Return [x, y] of the center of cell containing provided text 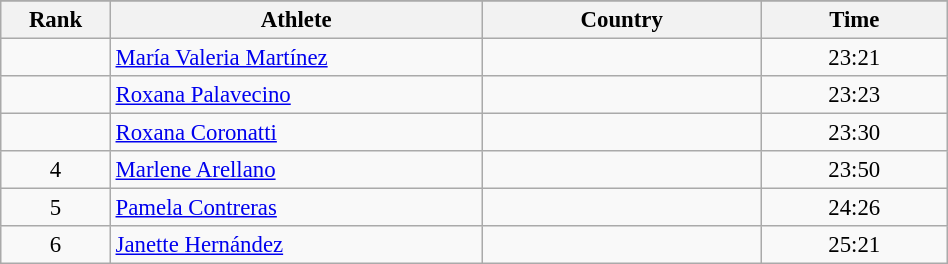
Country [622, 20]
5 [56, 208]
23:30 [854, 133]
6 [56, 245]
Roxana Palavecino [296, 95]
Pamela Contreras [296, 208]
24:26 [854, 208]
25:21 [854, 245]
María Valeria Martínez [296, 58]
Marlene Arellano [296, 170]
Rank [56, 20]
Roxana Coronatti [296, 133]
Athlete [296, 20]
23:21 [854, 58]
23:50 [854, 170]
23:23 [854, 95]
Time [854, 20]
Janette Hernández [296, 245]
4 [56, 170]
